Capture the cell that displays the provided text and extract its [x, y] central coordinate. 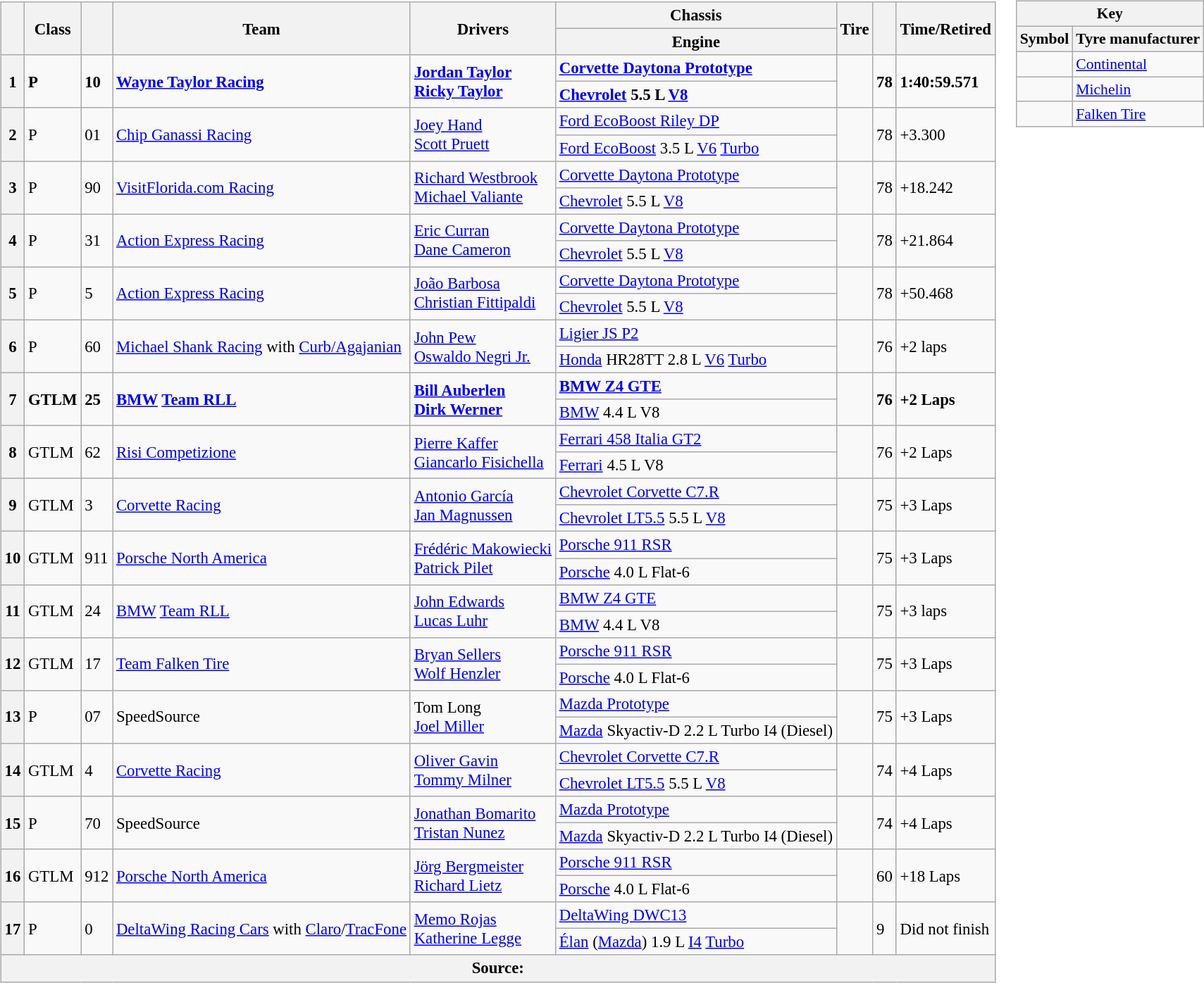
Oliver Gavin Tommy Milner [483, 770]
Antonio García Jan Magnussen [483, 506]
Falken Tire [1138, 114]
+18.242 [945, 187]
Time/Retired [945, 28]
John Pew Oswaldo Negri Jr. [483, 346]
Bill Auberlen Dirk Werner [483, 399]
Frédéric Makowiecki Patrick Pilet [483, 558]
Ford EcoBoost Riley DP [696, 121]
01 [97, 134]
Source: [497, 968]
Tire [855, 28]
Symbol [1045, 39]
Team [262, 28]
Ferrari 458 Italia GT2 [696, 439]
Chassis [696, 15]
31 [97, 241]
Joey Hand Scott Pruett [483, 134]
+18 Laps [945, 876]
+3 laps [945, 611]
07 [97, 717]
Richard Westbrook Michael Valiante [483, 187]
15 [13, 822]
14 [13, 770]
16 [13, 876]
6 [13, 346]
1 [13, 82]
+2 laps [945, 346]
Tom Long Joel Miller [483, 717]
Engine [696, 42]
+50.468 [945, 293]
DeltaWing DWC13 [696, 915]
DeltaWing Racing Cars with Claro/TracFone [262, 928]
0 [97, 928]
Wayne Taylor Racing [262, 82]
62 [97, 452]
Team Falken Tire [262, 663]
1:40:59.571 [945, 82]
Did not finish [945, 928]
Jordan Taylor Ricky Taylor [483, 82]
Eric Curran Dane Cameron [483, 241]
Risi Competizione [262, 452]
Jonathan Bomarito Tristan Nunez [483, 822]
70 [97, 822]
Ferrari 4.5 L V8 [696, 465]
90 [97, 187]
13 [13, 717]
VisitFlorida.com Racing [262, 187]
Class [53, 28]
Jörg Bergmeister Richard Lietz [483, 876]
Tyre manufacturer [1138, 39]
João Barbosa Christian Fittipaldi [483, 293]
8 [13, 452]
2 [13, 134]
Élan (Mazda) 1.9 L I4 Turbo [696, 942]
+3.300 [945, 134]
Pierre Kaffer Giancarlo Fisichella [483, 452]
12 [13, 663]
Key [1110, 14]
Ford EcoBoost 3.5 L V6 Turbo [696, 148]
24 [97, 611]
Michelin [1138, 89]
Honda HR28TT 2.8 L V6 Turbo [696, 360]
Chip Ganassi Racing [262, 134]
Bryan Sellers Wolf Henzler [483, 663]
+21.864 [945, 241]
11 [13, 611]
912 [97, 876]
Memo Rojas Katherine Legge [483, 928]
Ligier JS P2 [696, 333]
Drivers [483, 28]
Continental [1138, 64]
7 [13, 399]
911 [97, 558]
John Edwards Lucas Luhr [483, 611]
Michael Shank Racing with Curb/Agajanian [262, 346]
25 [97, 399]
